Output the [X, Y] coordinate of the center of the cell containing the given text.  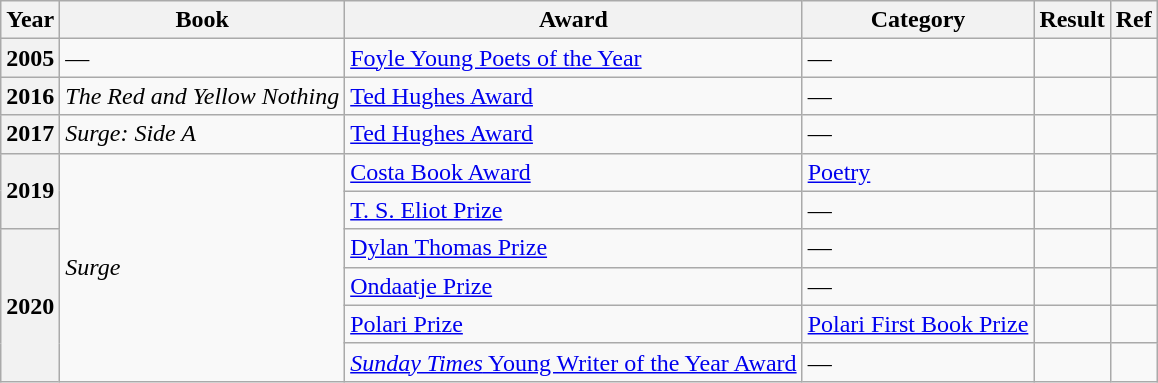
Ondaatje Prize [574, 286]
Category [918, 20]
The Red and Yellow Nothing [202, 96]
Award [574, 20]
2017 [30, 134]
Result [1072, 20]
Surge [202, 267]
Book [202, 20]
Year [30, 20]
Surge: Side A [202, 134]
2019 [30, 191]
Poetry [918, 172]
Sunday Times Young Writer of the Year Award [574, 362]
Costa Book Award [574, 172]
Dylan Thomas Prize [574, 248]
Foyle Young Poets of the Year [574, 58]
2020 [30, 305]
2005 [30, 58]
T. S. Eliot Prize [574, 210]
Ref [1134, 20]
2016 [30, 96]
Polari First Book Prize [918, 324]
Polari Prize [574, 324]
